Determine the [X, Y] coordinate at the center of the cell enclosing the given text.  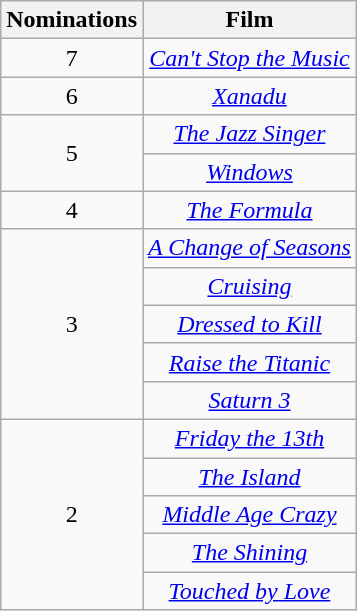
The Formula [249, 210]
Windows [249, 172]
Friday the 13th [249, 438]
Saturn 3 [249, 400]
Xanadu [249, 96]
Cruising [249, 286]
6 [72, 96]
Touched by Love [249, 591]
Dressed to Kill [249, 324]
4 [72, 210]
The Jazz Singer [249, 134]
The Island [249, 477]
Can't Stop the Music [249, 58]
The Shining [249, 553]
A Change of Seasons [249, 248]
Film [249, 20]
5 [72, 153]
2 [72, 514]
Middle Age Crazy [249, 515]
7 [72, 58]
3 [72, 324]
Raise the Titanic [249, 362]
Nominations [72, 20]
